Pinpoint the cell where the given text exists, returning its (X, Y) midpoint coordinate. 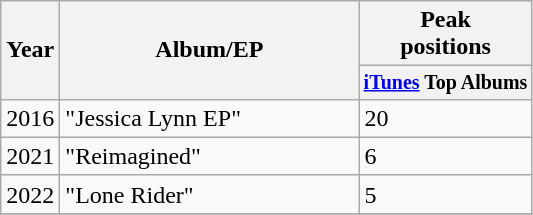
5 (446, 194)
2016 (30, 118)
"Lone Rider" (210, 194)
6 (446, 156)
Peakpositions (446, 34)
"Reimagined" (210, 156)
2022 (30, 194)
"Jessica Lynn EP" (210, 118)
2021 (30, 156)
Year (30, 50)
20 (446, 118)
iTunes Top Albums (446, 82)
Album/EP (210, 50)
